Capture the cell that displays the provided text and extract its [X, Y] central coordinate. 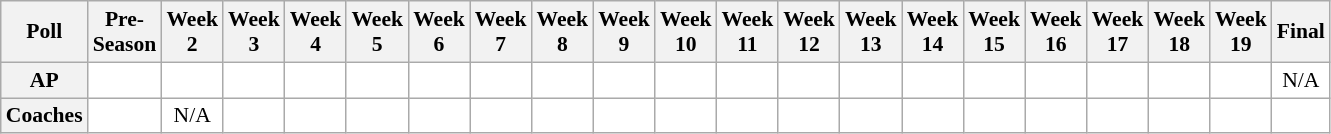
Coaches [44, 116]
Week18 [1179, 32]
Week15 [994, 32]
Week10 [686, 32]
Week6 [439, 32]
Week2 [192, 32]
Week4 [316, 32]
Week9 [624, 32]
Poll [44, 32]
Week19 [1241, 32]
Final [1301, 32]
Week12 [809, 32]
Week16 [1056, 32]
Week17 [1118, 32]
Week11 [748, 32]
Week7 [501, 32]
AP [44, 80]
Week13 [871, 32]
Week3 [254, 32]
Week14 [933, 32]
Pre-Season [125, 32]
Week8 [562, 32]
Week5 [377, 32]
